Determine the (X, Y) coordinate at the center of the cell enclosing the given text.  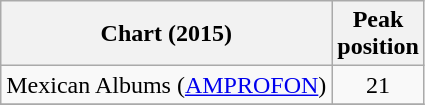
Chart (2015) (166, 34)
Peakposition (378, 34)
21 (378, 85)
Mexican Albums (AMPROFON) (166, 85)
